Search for the cell housing the specified text and yield its [X, Y] center coordinate. 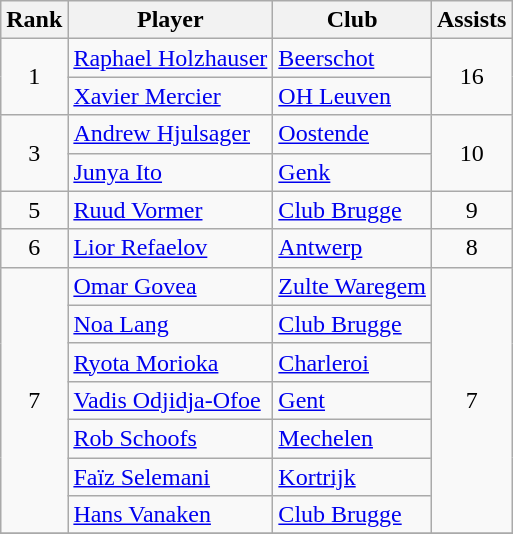
Mechelen [352, 438]
9 [471, 210]
Xavier Mercier [170, 96]
Assists [471, 20]
Rank [34, 20]
Faïz Selemani [170, 477]
Beerschot [352, 58]
Club [352, 20]
16 [471, 77]
Omar Govea [170, 286]
Antwerp [352, 248]
8 [471, 248]
Vadis Odjidja-Ofoe [170, 400]
Raphael Holzhauser [170, 58]
10 [471, 153]
Player [170, 20]
6 [34, 248]
Lior Refaelov [170, 248]
3 [34, 153]
Genk [352, 172]
1 [34, 77]
Charleroi [352, 362]
Oostende [352, 134]
Hans Vanaken [170, 515]
OH Leuven [352, 96]
Kortrijk [352, 477]
Andrew Hjulsager [170, 134]
Ruud Vormer [170, 210]
Rob Schoofs [170, 438]
Zulte Waregem [352, 286]
Gent [352, 400]
Junya Ito [170, 172]
5 [34, 210]
Ryota Morioka [170, 362]
Noa Lang [170, 324]
